Extract the (x, y) coordinate from the center of the cell holding the provided text.  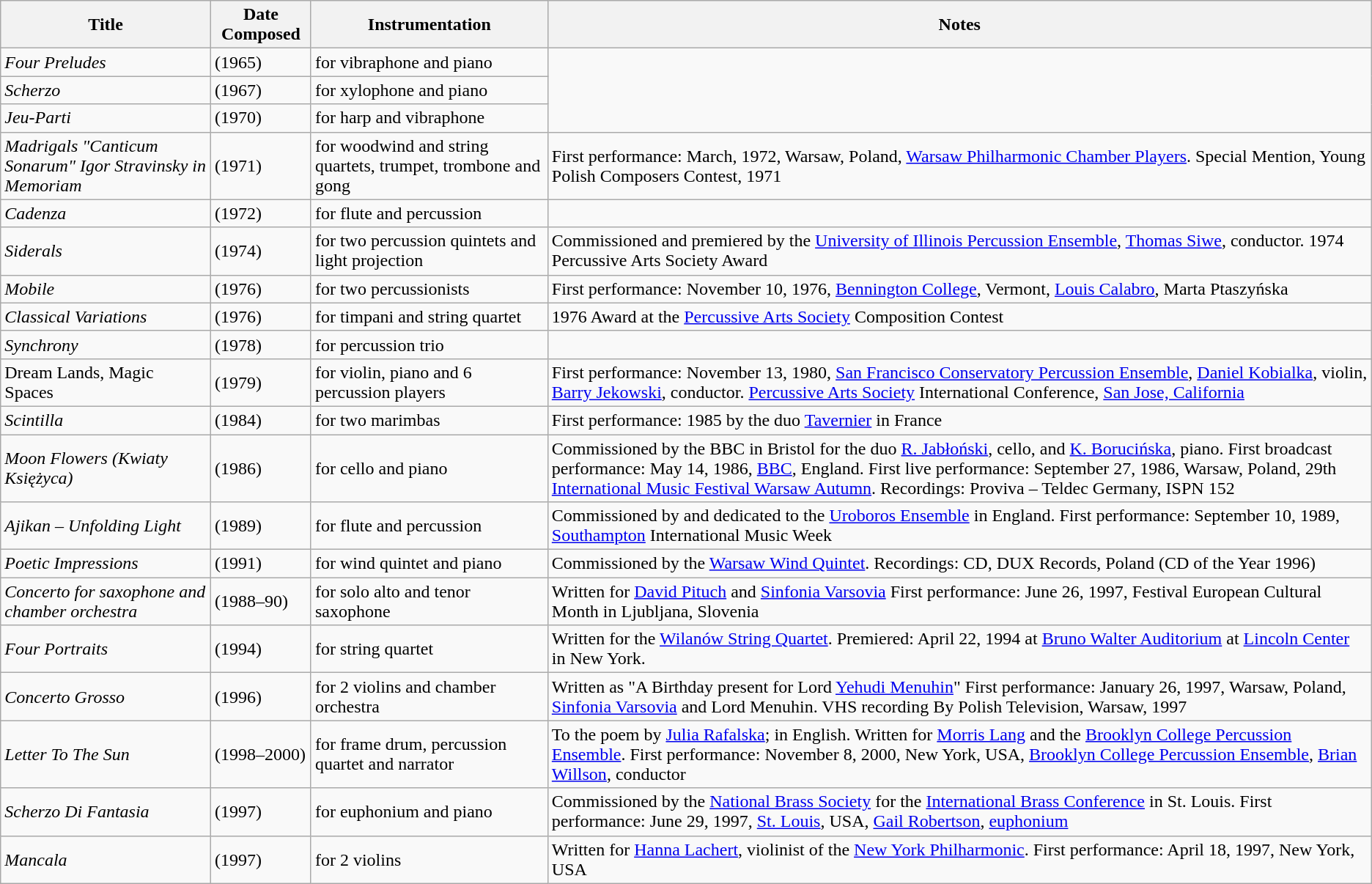
First performance: 1985 by the duo Tavernier in France (959, 420)
Synchrony (106, 345)
Scherzo (106, 90)
Madrigals "Canticum Sonarum" Igor Stravinsky in Memoriam (106, 166)
for wind quintet and piano (429, 564)
(1986) (261, 468)
for percussion trio (429, 345)
(1989) (261, 526)
Cadenza (106, 213)
for two percussionists (429, 289)
Moon Flowers (Kwiaty Księżyca) (106, 468)
Scherzo Di Fantasia (106, 812)
(1974) (261, 251)
Dream Lands, Magic Spaces (106, 383)
for violin, piano and 6 percussion players (429, 383)
(1988–90) (261, 601)
(1994) (261, 649)
Written for David Pituch and Sinfonia Varsovia First performance: June 26, 1997, Festival European Cultural Month in Ljubljana, Slovenia (959, 601)
Commissioned by and dedicated to the Uroboros Ensemble in England. First performance: September 10, 1989, Southampton International Music Week (959, 526)
Four Preludes (106, 62)
for solo alto and tenor saxophone (429, 601)
for 2 violins (429, 859)
Instrumentation (429, 25)
for cello and piano (429, 468)
Commissioned by the Warsaw Wind Quintet. Recordings: CD, DUX Records, Poland (CD of the Year 1996) (959, 564)
Commissioned and premiered by the University of Illinois Percussion Ensemble, Thomas Siwe, conductor. 1974 Percussive Arts Society Award (959, 251)
for xylophone and piano (429, 90)
First performance: March, 1972, Warsaw, Poland, Warsaw Philharmonic Chamber Players. Special Mention, Young Polish Composers Contest, 1971 (959, 166)
(1996) (261, 696)
(1998–2000) (261, 754)
Concerto Grosso (106, 696)
(1965) (261, 62)
for harp and vibraphone (429, 118)
Scintilla (106, 420)
for frame drum, percussion quartet and narrator (429, 754)
for woodwind and string quartets, trumpet, trombone and gong (429, 166)
for two marimbas (429, 420)
(1991) (261, 564)
Written for Hanna Lachert, violinist of the New York Philharmonic. First performance: April 18, 1997, New York, USA (959, 859)
First performance: November 10, 1976, Bennington College, Vermont, Louis Calabro, Marta Ptaszyńska (959, 289)
for string quartet (429, 649)
(1970) (261, 118)
Written for the Wilanów String Quartet. Premiered: April 22, 1994 at Bruno Walter Auditorium at Lincoln Center in New York. (959, 649)
Mobile (106, 289)
Four Portraits (106, 649)
for vibraphone and piano (429, 62)
(1979) (261, 383)
Title (106, 25)
Date Composed (261, 25)
Jeu-Parti (106, 118)
Poetic Impressions (106, 564)
Ajikan – Unfolding Light (106, 526)
for two percussion quintets and light projection (429, 251)
1976 Award at the Percussive Arts Society Composition Contest (959, 317)
Concerto for saxophone and chamber orchestra (106, 601)
Classical Variations (106, 317)
(1967) (261, 90)
(1984) (261, 420)
(1972) (261, 213)
(1978) (261, 345)
for 2 violins and chamber orchestra (429, 696)
for euphonium and piano (429, 812)
Notes (959, 25)
for timpani and string quartet (429, 317)
(1971) (261, 166)
Siderals (106, 251)
Letter To The Sun (106, 754)
Mancala (106, 859)
